Pinpoint the cell where the given text exists, returning its (x, y) midpoint coordinate. 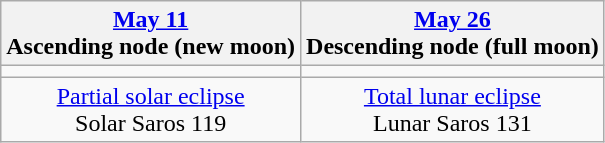
May 26Descending node (full moon) (453, 34)
Partial solar eclipseSolar Saros 119 (151, 110)
May 11Ascending node (new moon) (151, 34)
Total lunar eclipseLunar Saros 131 (453, 110)
